Return [X, Y] of the center of cell containing provided text 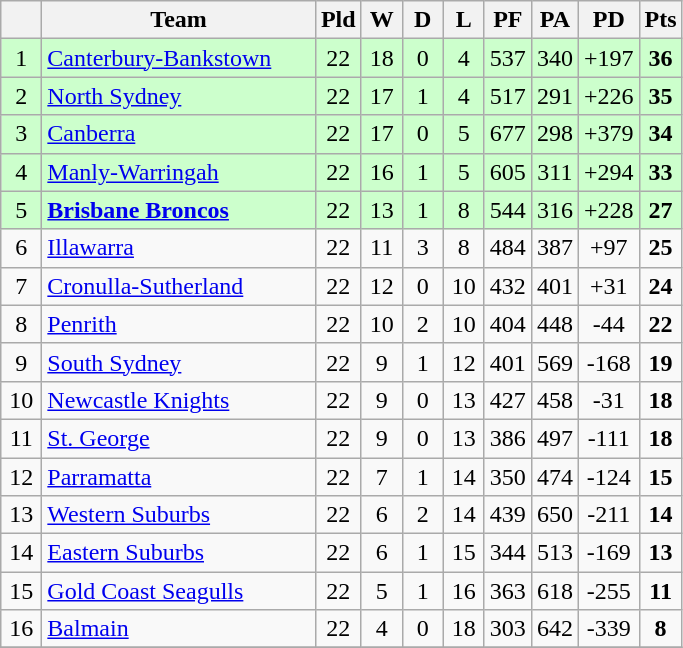
Canberra [179, 134]
D [422, 20]
387 [554, 248]
497 [554, 438]
Canterbury-Bankstown [179, 58]
677 [508, 134]
340 [554, 58]
Pld [338, 20]
474 [554, 477]
291 [554, 96]
PD [608, 20]
24 [660, 286]
19 [660, 362]
27 [660, 210]
298 [554, 134]
W [382, 20]
458 [554, 400]
Penrith [179, 324]
537 [508, 58]
Pts [660, 20]
344 [508, 553]
Brisbane Broncos [179, 210]
PF [508, 20]
569 [554, 362]
-168 [608, 362]
+31 [608, 286]
513 [554, 553]
-124 [608, 477]
618 [554, 591]
+97 [608, 248]
544 [508, 210]
517 [508, 96]
Gold Coast Seagulls [179, 591]
+294 [608, 172]
+197 [608, 58]
605 [508, 172]
Newcastle Knights [179, 400]
North Sydney [179, 96]
386 [508, 438]
404 [508, 324]
+226 [608, 96]
L [464, 20]
36 [660, 58]
25 [660, 248]
Manly-Warringah [179, 172]
-339 [608, 629]
34 [660, 134]
-211 [608, 515]
-44 [608, 324]
Illawarra [179, 248]
448 [554, 324]
303 [508, 629]
+379 [608, 134]
650 [554, 515]
Balmain [179, 629]
Eastern Suburbs [179, 553]
316 [554, 210]
350 [508, 477]
Team [179, 20]
+228 [608, 210]
439 [508, 515]
-31 [608, 400]
484 [508, 248]
33 [660, 172]
427 [508, 400]
Western Suburbs [179, 515]
-255 [608, 591]
-169 [608, 553]
311 [554, 172]
South Sydney [179, 362]
Cronulla-Sutherland [179, 286]
Parramatta [179, 477]
St. George [179, 438]
363 [508, 591]
PA [554, 20]
642 [554, 629]
-111 [608, 438]
35 [660, 96]
432 [508, 286]
